Output the (x, y) coordinate of the center of the cell containing the given text.  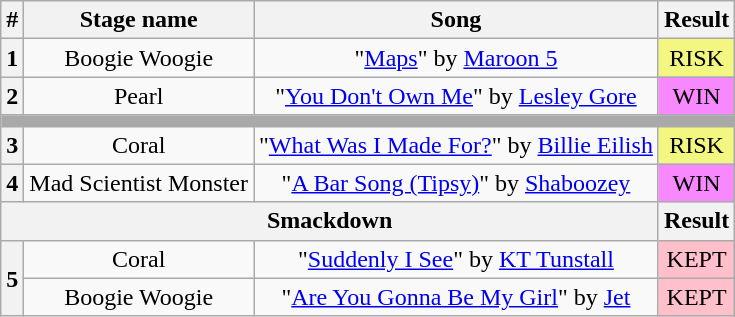
3 (12, 145)
1 (12, 58)
"You Don't Own Me" by Lesley Gore (456, 96)
5 (12, 278)
Pearl (139, 96)
4 (12, 183)
2 (12, 96)
"What Was I Made For?" by Billie Eilish (456, 145)
"Maps" by Maroon 5 (456, 58)
Smackdown (330, 221)
Song (456, 20)
Stage name (139, 20)
"A Bar Song (Tipsy)" by Shaboozey (456, 183)
"Are You Gonna Be My Girl" by Jet (456, 297)
# (12, 20)
"Suddenly I See" by KT Tunstall (456, 259)
Mad Scientist Monster (139, 183)
